Extract the [x, y] coordinate from the center of the cell holding the provided text.  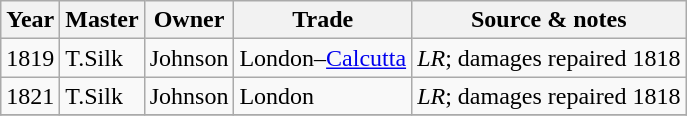
Trade [323, 20]
1821 [30, 96]
London [323, 96]
London–Calcutta [323, 58]
Owner [189, 20]
Year [30, 20]
Source & notes [549, 20]
1819 [30, 58]
Master [102, 20]
